Return [x, y] of the center of cell containing provided text 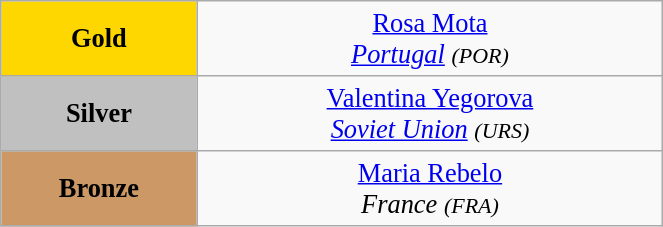
Bronze [99, 188]
Gold [99, 38]
Silver [99, 112]
Valentina YegorovaSoviet Union (URS) [430, 112]
Maria RebeloFrance (FRA) [430, 188]
Rosa MotaPortugal (POR) [430, 38]
